Find where the given text appears and provide that cell's center as (x, y) coordinate. 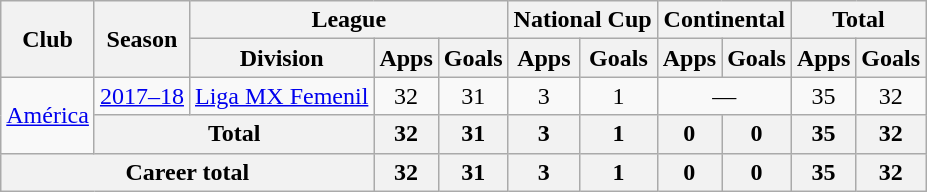
Career total (188, 172)
Continental (724, 20)
Season (142, 39)
Liga MX Femenil (281, 96)
National Cup (582, 20)
Division (281, 58)
2017–18 (142, 96)
League (348, 20)
América (48, 115)
— (724, 96)
Club (48, 39)
